Capture the cell that displays the provided text and extract its (x, y) central coordinate. 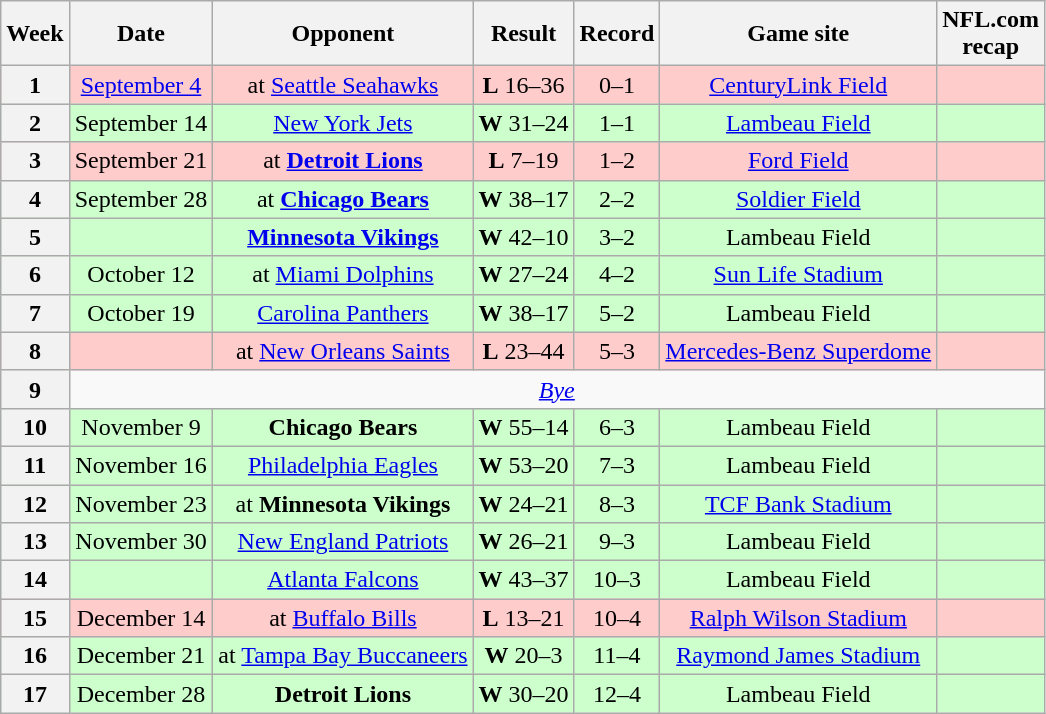
W 43–37 (524, 580)
17 (35, 694)
November 30 (141, 542)
1–2 (617, 161)
Mercedes-Benz Superdome (798, 351)
12–4 (617, 694)
December 21 (141, 656)
at Chicago Bears (343, 199)
14 (35, 580)
at New Orleans Saints (343, 351)
Result (524, 34)
9 (35, 389)
Philadelphia Eagles (343, 465)
November 9 (141, 427)
6–3 (617, 427)
10–4 (617, 618)
Ralph Wilson Stadium (798, 618)
Atlanta Falcons (343, 580)
Soldier Field (798, 199)
L 7–19 (524, 161)
4–2 (617, 275)
Opponent (343, 34)
7 (35, 313)
8 (35, 351)
Minnesota Vikings (343, 237)
Ford Field (798, 161)
October 12 (141, 275)
Date (141, 34)
W 31–24 (524, 123)
3 (35, 161)
2–2 (617, 199)
September 21 (141, 161)
W 26–21 (524, 542)
Bye (556, 389)
W 42–10 (524, 237)
W 55–14 (524, 427)
1–1 (617, 123)
15 (35, 618)
Chicago Bears (343, 427)
8–3 (617, 503)
5 (35, 237)
November 23 (141, 503)
October 19 (141, 313)
at Detroit Lions (343, 161)
December 28 (141, 694)
December 14 (141, 618)
L 13–21 (524, 618)
Week (35, 34)
10 (35, 427)
1 (35, 85)
at Tampa Bay Buccaneers (343, 656)
at Minnesota Vikings (343, 503)
September 4 (141, 85)
Detroit Lions (343, 694)
New York Jets (343, 123)
Game site (798, 34)
0–1 (617, 85)
Raymond James Stadium (798, 656)
W 53–20 (524, 465)
November 16 (141, 465)
L 16–36 (524, 85)
W 24–21 (524, 503)
New England Patriots (343, 542)
9–3 (617, 542)
NFL.comrecap (991, 34)
5–3 (617, 351)
at Buffalo Bills (343, 618)
Carolina Panthers (343, 313)
7–3 (617, 465)
W 30–20 (524, 694)
at Miami Dolphins (343, 275)
Sun Life Stadium (798, 275)
3–2 (617, 237)
TCF Bank Stadium (798, 503)
CenturyLink Field (798, 85)
16 (35, 656)
5–2 (617, 313)
W 27–24 (524, 275)
Record (617, 34)
4 (35, 199)
September 14 (141, 123)
W 20–3 (524, 656)
12 (35, 503)
L 23–44 (524, 351)
13 (35, 542)
10–3 (617, 580)
September 28 (141, 199)
6 (35, 275)
at Seattle Seahawks (343, 85)
2 (35, 123)
11 (35, 465)
11–4 (617, 656)
